Provide the [X, Y] coordinate of the cell's center where the given text is located.  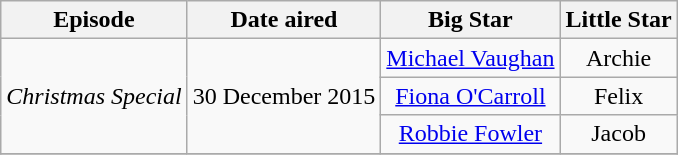
Christmas Special [94, 96]
Date aired [284, 20]
Archie [618, 58]
Little Star [618, 20]
Big Star [470, 20]
Michael Vaughan [470, 58]
Jacob [618, 134]
Fiona O'Carroll [470, 96]
Felix [618, 96]
Episode [94, 20]
Robbie Fowler [470, 134]
30 December 2015 [284, 96]
